Search for the cell housing the specified text and yield its (X, Y) center coordinate. 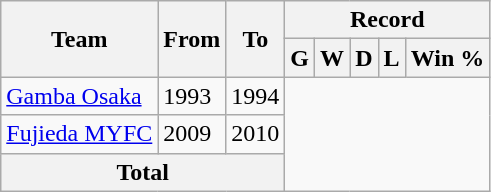
G (300, 58)
1994 (256, 96)
Win % (448, 58)
From (192, 39)
W (332, 58)
Record (388, 20)
D (364, 58)
To (256, 39)
2009 (192, 134)
Gamba Osaka (80, 96)
Total (143, 172)
2010 (256, 134)
Fujieda MYFC (80, 134)
Team (80, 39)
1993 (192, 96)
L (392, 58)
